Pinpoint the cell where the given text exists, returning its (X, Y) midpoint coordinate. 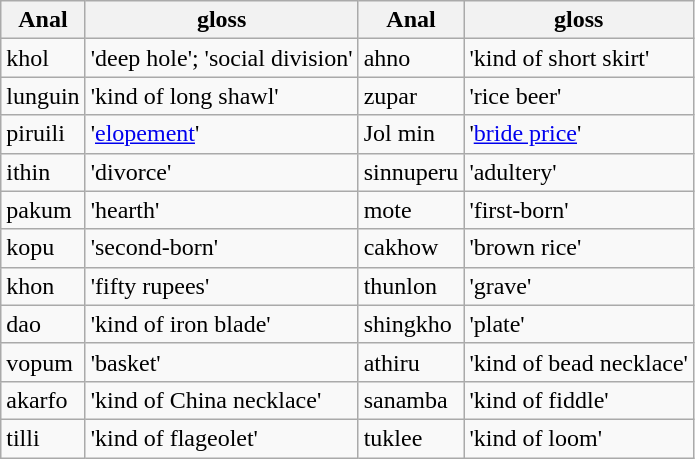
sinnuperu (411, 172)
'plate' (579, 324)
'kind of iron blade' (222, 324)
shingkho (411, 324)
ithin (43, 172)
cakhow (411, 248)
'kind of long shawl' (222, 96)
pakum (43, 210)
'basket' (222, 362)
athiru (411, 362)
'brown rice' (579, 248)
sanamba (411, 400)
Jol min (411, 134)
zupar (411, 96)
lunguin (43, 96)
'elopement' (222, 134)
'kind of loom' (579, 438)
mote (411, 210)
kopu (43, 248)
'grave' (579, 286)
tilli (43, 438)
'kind of short skirt' (579, 58)
'fifty rupees' (222, 286)
khon (43, 286)
'first-born' (579, 210)
thunlon (411, 286)
'deep hole'; 'social division' (222, 58)
'rice beer' (579, 96)
ahno (411, 58)
piruili (43, 134)
'kind of China necklace' (222, 400)
vopum (43, 362)
'kind of flageolet' (222, 438)
'second-born' (222, 248)
'hearth' (222, 210)
'kind of bead necklace' (579, 362)
khol (43, 58)
tuklee (411, 438)
'divorce' (222, 172)
dao (43, 324)
'kind of fiddle' (579, 400)
akarfo (43, 400)
'adultery' (579, 172)
'bride price' (579, 134)
